Pinpoint the cell where the given text exists, returning its [X, Y] midpoint coordinate. 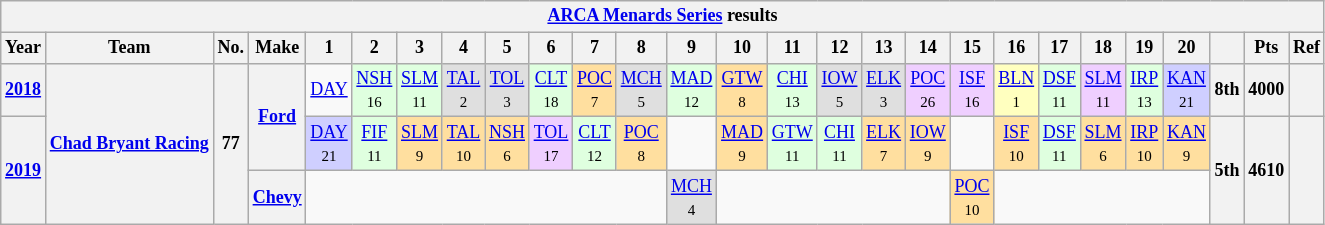
12 [840, 48]
CLT18 [550, 90]
TOL3 [508, 90]
8 [641, 48]
GTW8 [742, 90]
2019 [24, 170]
BLN1 [1016, 90]
ELK7 [884, 144]
4 [463, 48]
POC10 [972, 197]
20 [1187, 48]
ISF10 [1016, 144]
IRP13 [1144, 90]
MAD9 [742, 144]
TAL10 [463, 144]
4000 [1266, 90]
9 [692, 48]
15 [972, 48]
MCH4 [692, 197]
3 [420, 48]
KAN9 [1187, 144]
11 [792, 48]
CHI13 [792, 90]
2018 [24, 90]
SLM6 [1103, 144]
5th [1227, 170]
Chad Bryant Racing [129, 144]
POC7 [595, 90]
Ref [1307, 48]
Chevy [277, 197]
CHI11 [840, 144]
16 [1016, 48]
10 [742, 48]
TAL2 [463, 90]
77 [230, 144]
MAD12 [692, 90]
IRP10 [1144, 144]
14 [928, 48]
2 [374, 48]
19 [1144, 48]
6 [550, 48]
SLM9 [420, 144]
1 [329, 48]
Team [129, 48]
Pts [1266, 48]
NSH16 [374, 90]
13 [884, 48]
IOW9 [928, 144]
ISF16 [972, 90]
IOW5 [840, 90]
GTW11 [792, 144]
Make [277, 48]
18 [1103, 48]
POC26 [928, 90]
DAY [329, 90]
DAY21 [329, 144]
NSH6 [508, 144]
KAN21 [1187, 90]
ELK3 [884, 90]
No. [230, 48]
5 [508, 48]
TOL17 [550, 144]
ARCA Menards Series results [663, 16]
8th [1227, 90]
POC8 [641, 144]
Year [24, 48]
Ford [277, 116]
7 [595, 48]
FIF11 [374, 144]
MCH5 [641, 90]
4610 [1266, 170]
17 [1059, 48]
CLT12 [595, 144]
